Determine the [X, Y] coordinate at the center of the cell enclosing the given text.  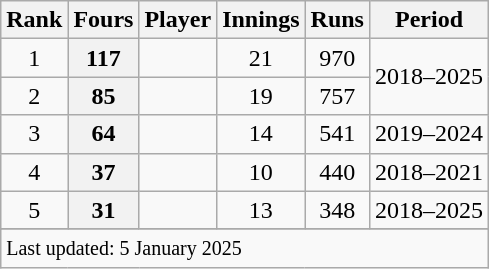
2018–2021 [428, 172]
Innings [261, 20]
4 [34, 172]
31 [104, 210]
1 [34, 58]
440 [337, 172]
Last updated: 5 January 2025 [245, 248]
13 [261, 210]
Rank [34, 20]
14 [261, 134]
5 [34, 210]
117 [104, 58]
2 [34, 96]
541 [337, 134]
757 [337, 96]
Period [428, 20]
348 [337, 210]
970 [337, 58]
10 [261, 172]
Player [178, 20]
85 [104, 96]
2019–2024 [428, 134]
Fours [104, 20]
19 [261, 96]
3 [34, 134]
21 [261, 58]
64 [104, 134]
Runs [337, 20]
37 [104, 172]
